Locate the cell with the specified text and output its (x, y) center coordinate. 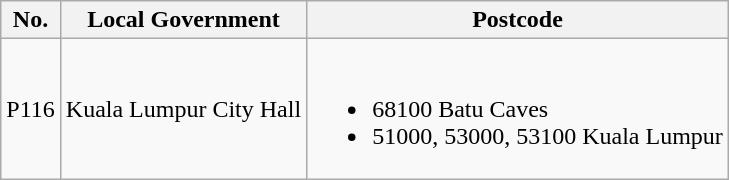
Postcode (518, 20)
P116 (31, 109)
No. (31, 20)
68100 Batu Caves51000, 53000, 53100 Kuala Lumpur (518, 109)
Kuala Lumpur City Hall (183, 109)
Local Government (183, 20)
